Detect which cell encompasses the target text, then output its [X, Y] center coordinate. 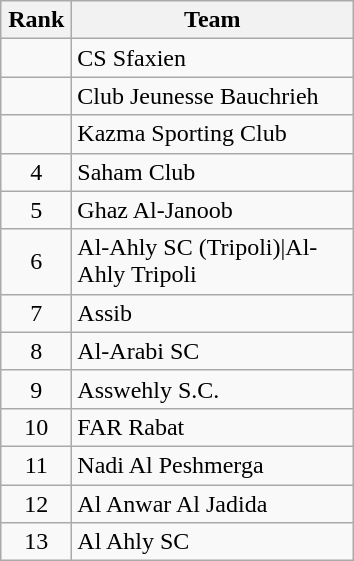
10 [36, 427]
Al-Ahly SC (Tripoli)|Al-Ahly Tripoli [212, 262]
Team [212, 20]
12 [36, 503]
13 [36, 542]
Asswehly S.C. [212, 389]
5 [36, 210]
4 [36, 172]
6 [36, 262]
Assib [212, 313]
Rank [36, 20]
9 [36, 389]
Club Jeunesse Bauchrieh [212, 96]
Al Anwar Al Jadida [212, 503]
Kazma Sporting Club [212, 134]
CS Sfaxien [212, 58]
Al Ahly SC [212, 542]
11 [36, 465]
7 [36, 313]
Al-Arabi SC [212, 351]
8 [36, 351]
FAR Rabat [212, 427]
Ghaz Al-Janoob [212, 210]
Saham Club [212, 172]
Nadi Al Peshmerga [212, 465]
